Scan for the cell matching the given text and deliver its (x, y) coordinate at center. 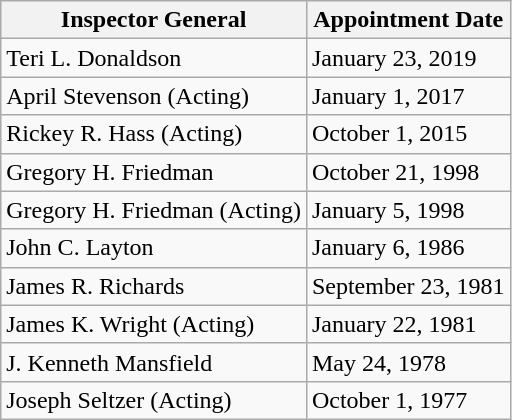
September 23, 1981 (408, 286)
January 23, 2019 (408, 58)
January 5, 1998 (408, 210)
Gregory H. Friedman (154, 172)
October 1, 2015 (408, 134)
April Stevenson (Acting) (154, 96)
James K. Wright (Acting) (154, 324)
October 1, 1977 (408, 400)
John C. Layton (154, 248)
Appointment Date (408, 20)
J. Kenneth Mansfield (154, 362)
January 1, 2017 (408, 96)
Gregory H. Friedman (Acting) (154, 210)
January 22, 1981 (408, 324)
Inspector General (154, 20)
Teri L. Donaldson (154, 58)
January 6, 1986 (408, 248)
Rickey R. Hass (Acting) (154, 134)
Joseph Seltzer (Acting) (154, 400)
James R. Richards (154, 286)
October 21, 1998 (408, 172)
May 24, 1978 (408, 362)
